Return the (X, Y) coordinate for the center point of the cell that contains the specified text.  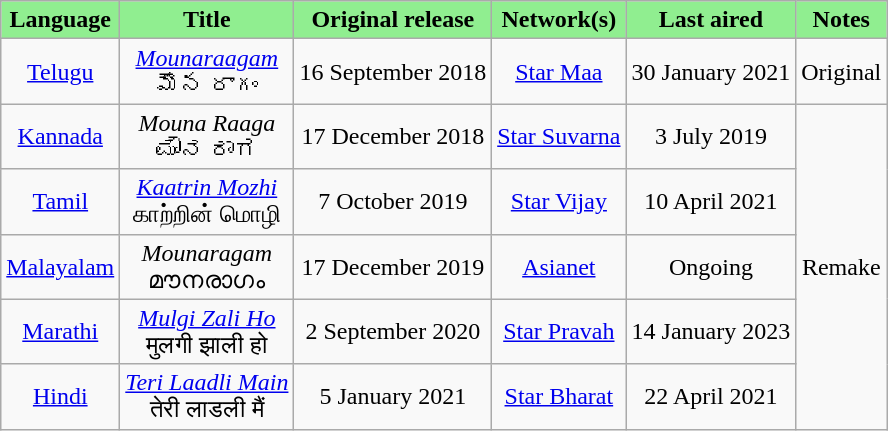
5 January 2021 (393, 396)
Kannada (60, 136)
Original (842, 72)
17 December 2018 (393, 136)
Mounaraagam మౌన రాగం (207, 72)
Tamil (60, 202)
7 October 2019 (393, 202)
Notes (842, 20)
Kaatrin Mozhi காற்றின் மொழி (207, 202)
Remake (842, 266)
17 December 2019 (393, 266)
Mulgi Zali Ho मुलगी झाली हो (207, 332)
Star Suvarna (559, 136)
Star Bharat (559, 396)
30 January 2021 (711, 72)
Network(s) (559, 20)
Hindi (60, 396)
14 January 2023 (711, 332)
Ongoing (711, 266)
Asianet (559, 266)
Title (207, 20)
Mounaragam മൗനരാഗം (207, 266)
Language (60, 20)
Teri Laadli Main तेरी लाडली मैं (207, 396)
Marathi (60, 332)
2 September 2020 (393, 332)
22 April 2021 (711, 396)
Star Maa (559, 72)
16 September 2018 (393, 72)
Malayalam (60, 266)
3 July 2019 (711, 136)
Mouna Raaga ಮೌನ ರಾಗ (207, 136)
10 April 2021 (711, 202)
Telugu (60, 72)
Original release (393, 20)
Last aired (711, 20)
Star Vijay (559, 202)
Star Pravah (559, 332)
